Search for the cell housing the specified text and yield its (x, y) center coordinate. 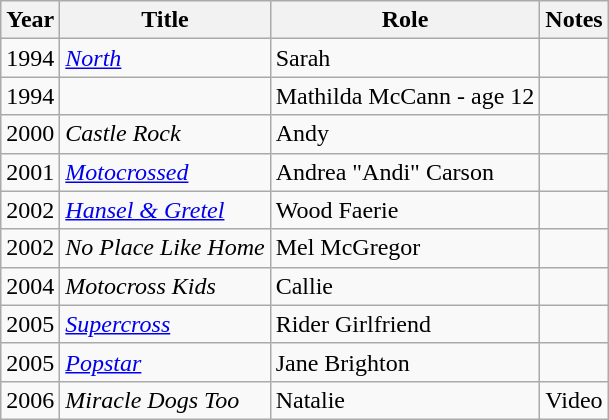
Sarah (405, 58)
Andrea "Andi" Carson (405, 172)
Motocross Kids (165, 286)
2006 (30, 400)
No Place Like Home (165, 248)
2004 (30, 286)
Title (165, 20)
Motocrossed (165, 172)
North (165, 58)
Popstar (165, 362)
Castle Rock (165, 134)
Hansel & Gretel (165, 210)
Mathilda McCann - age 12 (405, 96)
Mel McGregor (405, 248)
Role (405, 20)
Rider Girlfriend (405, 324)
2001 (30, 172)
Video (574, 400)
Andy (405, 134)
Natalie (405, 400)
Jane Brighton (405, 362)
Year (30, 20)
Supercross (165, 324)
2000 (30, 134)
Miracle Dogs Too (165, 400)
Notes (574, 20)
Callie (405, 286)
Wood Faerie (405, 210)
